Capture the cell that displays the provided text and extract its (X, Y) central coordinate. 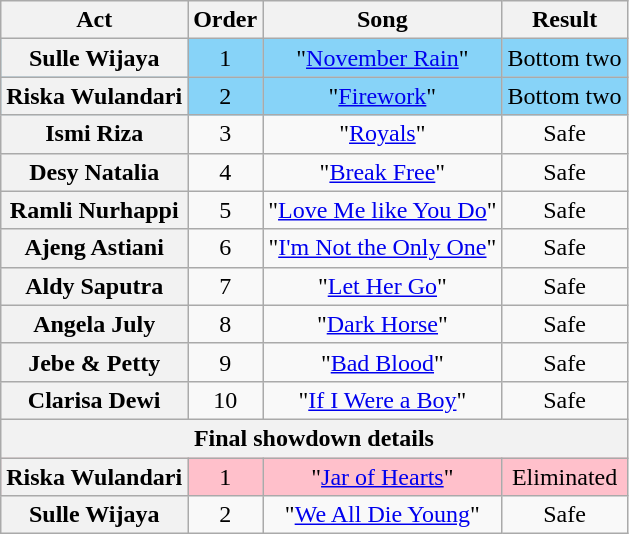
Ismi Riza (94, 134)
7 (226, 286)
Order (226, 20)
4 (226, 172)
Ramli Nurhappi (94, 210)
"We All Die Young" (382, 515)
"Let Her Go" (382, 286)
Act (94, 20)
10 (226, 400)
"Jar of Hearts" (382, 477)
Jebe & Petty (94, 362)
"If I Were a Boy" (382, 400)
"I'm Not the Only One" (382, 248)
6 (226, 248)
"Bad Blood" (382, 362)
Desy Natalia (94, 172)
"Dark Horse" (382, 324)
5 (226, 210)
Aldy Saputra (94, 286)
"November Rain" (382, 58)
Final showdown details (314, 438)
Result (564, 20)
Clarisa Dewi (94, 400)
"Love Me like You Do" (382, 210)
"Firework" (382, 96)
"Break Free" (382, 172)
Ajeng Astiani (94, 248)
Song (382, 20)
"Royals" (382, 134)
Eliminated (564, 477)
Angela July (94, 324)
9 (226, 362)
3 (226, 134)
8 (226, 324)
